Capture the cell that displays the provided text and extract its [x, y] central coordinate. 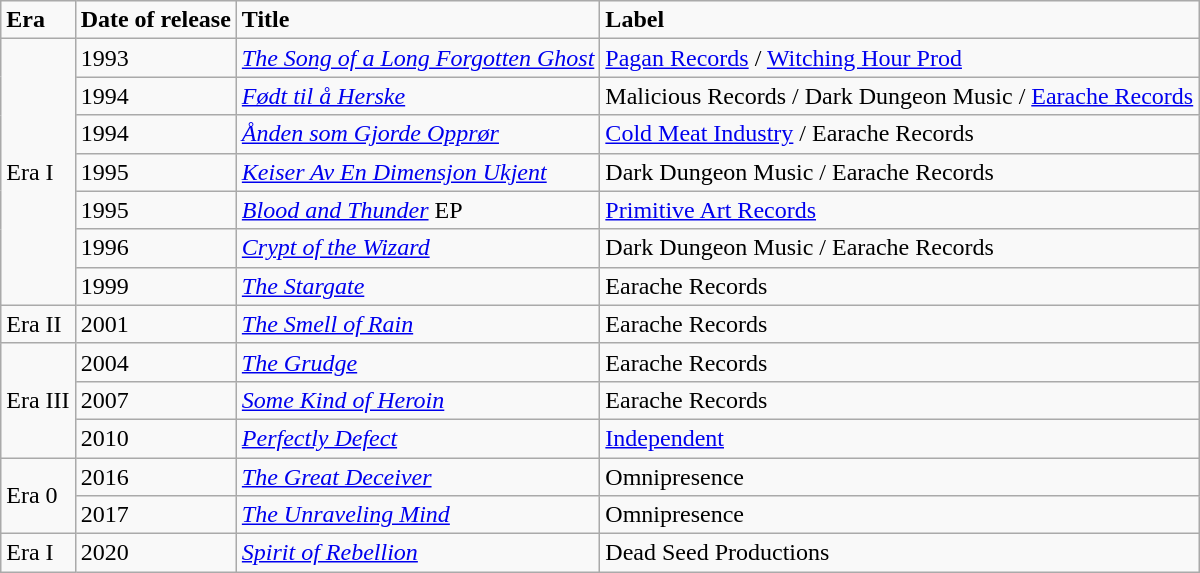
Blood and Thunder EP [418, 210]
Malicious Records / Dark Dungeon Music / Earache Records [900, 96]
Ånden som Gjorde Opprør [418, 134]
1996 [156, 248]
The Stargate [418, 286]
The Great Deceiver [418, 477]
Independent [900, 438]
Era 0 [38, 496]
Era III [38, 400]
2017 [156, 515]
Perfectly Defect [418, 438]
2007 [156, 400]
The Unraveling Mind [418, 515]
Some Kind of Heroin [418, 400]
Dead Seed Productions [900, 553]
Crypt of the Wizard [418, 248]
Spirit of Rebellion [418, 553]
1999 [156, 286]
The Song of a Long Forgotten Ghost [418, 58]
Cold Meat Industry / Earache Records [900, 134]
The Grudge [418, 362]
Label [900, 20]
Era II [38, 324]
1993 [156, 58]
2001 [156, 324]
Primitive Art Records [900, 210]
2016 [156, 477]
The Smell of Rain [418, 324]
Era [38, 20]
Pagan Records / Witching Hour Prod [900, 58]
Født til å Herske [418, 96]
Date of release [156, 20]
Title [418, 20]
2010 [156, 438]
2004 [156, 362]
Keiser Av En Dimensjon Ukjent [418, 172]
2020 [156, 553]
